For the text-containing cell, return its midpoint in [X, Y] coordinate format. 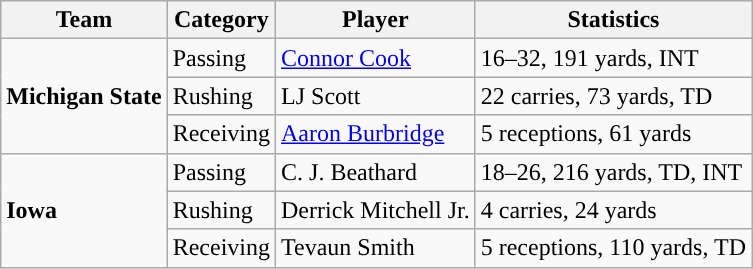
16–32, 191 yards, INT [613, 58]
Category [221, 20]
18–26, 216 yards, TD, INT [613, 172]
Player [376, 20]
Tevaun Smith [376, 248]
Iowa [84, 210]
LJ Scott [376, 96]
Aaron Burbridge [376, 134]
C. J. Beathard [376, 172]
Team [84, 20]
Derrick Mitchell Jr. [376, 210]
5 receptions, 110 yards, TD [613, 248]
Statistics [613, 20]
Connor Cook [376, 58]
22 carries, 73 yards, TD [613, 96]
5 receptions, 61 yards [613, 134]
Michigan State [84, 96]
4 carries, 24 yards [613, 210]
